Find where the given text appears and provide that cell's center as (x, y) coordinate. 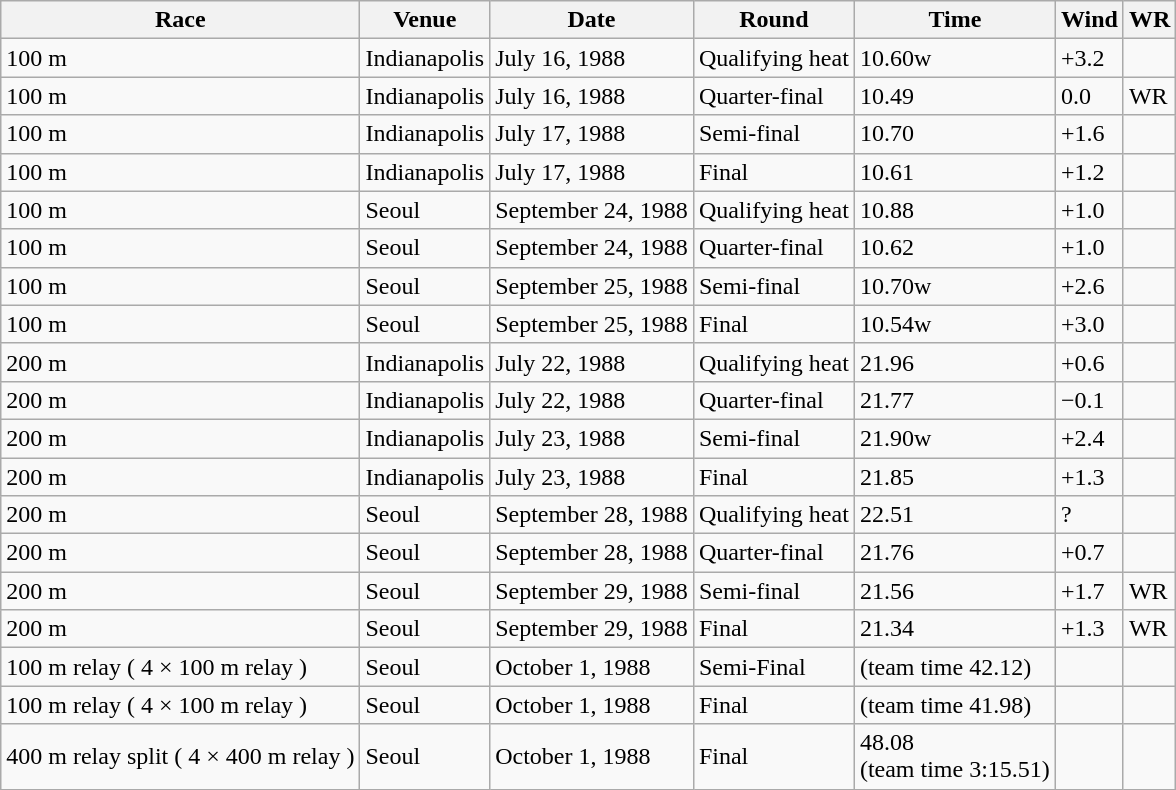
+1.7 (1089, 591)
+2.6 (1089, 286)
+2.4 (1089, 438)
22.51 (954, 515)
10.88 (954, 210)
10.60w (954, 58)
+0.6 (1089, 362)
21.77 (954, 400)
Round (774, 20)
Time (954, 20)
+0.7 (1089, 553)
Wind (1089, 20)
0.0 (1089, 96)
21.76 (954, 553)
10.54w (954, 324)
48.08(team time 3:15.51) (954, 756)
+1.2 (1089, 172)
21.56 (954, 591)
400 m relay split ( 4 × 400 m relay ) (180, 756)
Race (180, 20)
21.34 (954, 629)
? (1089, 515)
Date (592, 20)
21.85 (954, 477)
(team time 42.12) (954, 667)
10.70w (954, 286)
10.70 (954, 134)
+1.6 (1089, 134)
−0.1 (1089, 400)
10.61 (954, 172)
10.49 (954, 96)
Venue (425, 20)
+3.0 (1089, 324)
21.96 (954, 362)
10.62 (954, 248)
(team time 41.98) (954, 705)
21.90w (954, 438)
+3.2 (1089, 58)
Semi-Final (774, 667)
